From the cell containing the given text, extract its center point as (x, y) coordinate. 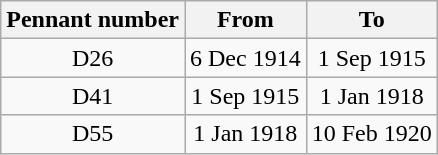
6 Dec 1914 (245, 58)
Pennant number (93, 20)
From (245, 20)
To (372, 20)
D26 (93, 58)
10 Feb 1920 (372, 134)
D55 (93, 134)
D41 (93, 96)
